Find where the given text appears and provide that cell's center as [x, y] coordinate. 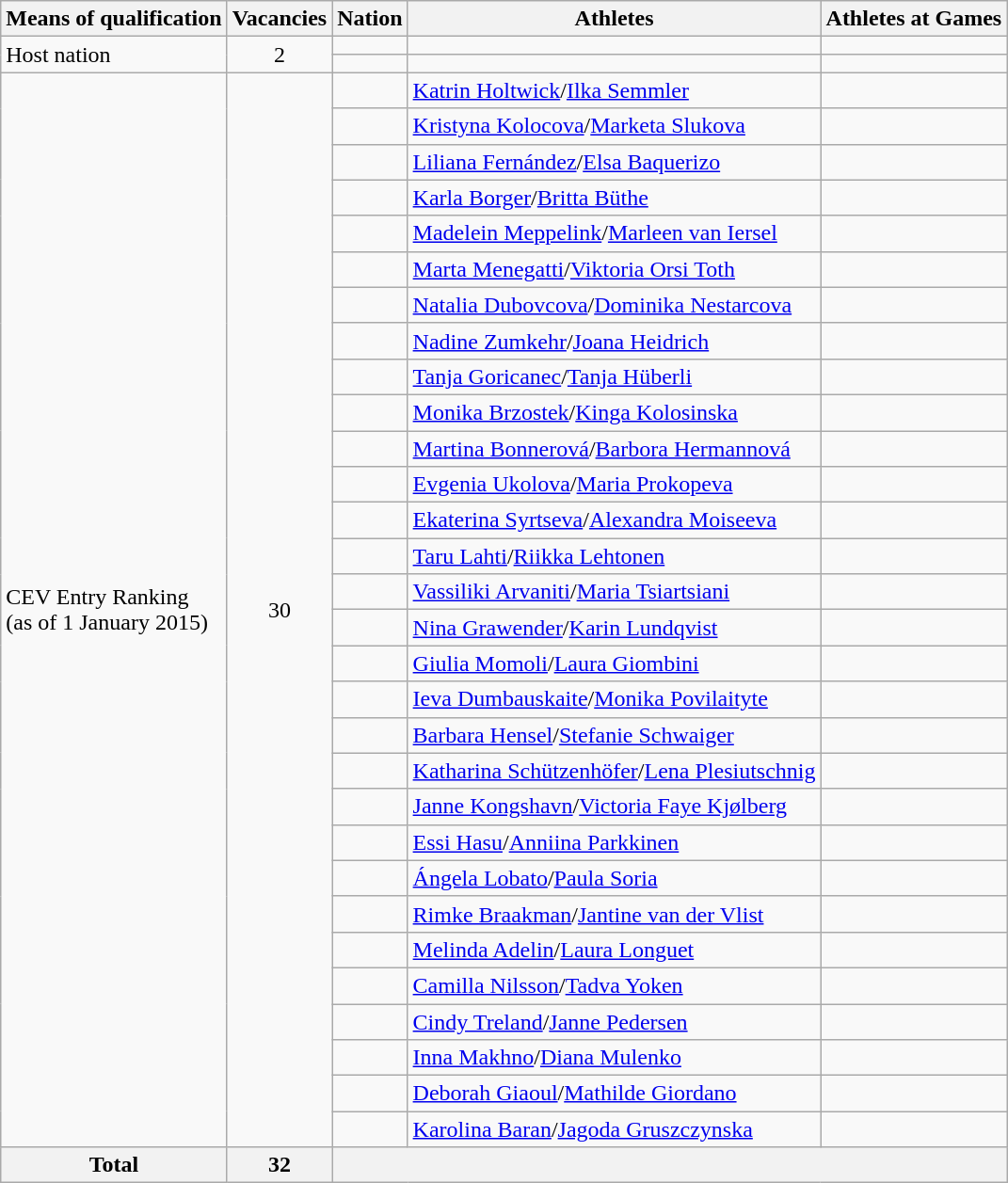
Melinda Adelin/Laura Longuet [614, 950]
Karolina Baran/Jagoda Gruszczynska [614, 1129]
Janne Kongshavn/Victoria Faye Kjølberg [614, 807]
30 [280, 610]
Total [114, 1165]
Natalia Dubovcova/Dominika Nestarcova [614, 305]
Deborah Giaoul/Mathilde Giordano [614, 1094]
Cindy Treland/Janne Pedersen [614, 1021]
Martina Bonnerová/Barbora Hermannová [614, 449]
Taru Lahti/Riikka Lehtonen [614, 556]
Karla Borger/Britta Büthe [614, 198]
Ángela Lobato/Paula Soria [614, 878]
Monika Brzostek/Kinga Kolosinska [614, 412]
Liliana Fernández/Elsa Baquerizo [614, 162]
Camilla Nilsson/Tadva Yoken [614, 985]
Kristyna Kolocova/Marketa Slukova [614, 126]
Barbara Hensel/Stefanie Schwaiger [614, 735]
Ekaterina Syrtseva/Alexandra Moiseeva [614, 520]
Katharina Schützenhöfer/Lena Plesiutschnig [614, 771]
Host nation [114, 55]
2 [280, 55]
Inna Makhno/Diana Mulenko [614, 1058]
Tanja Goricanec/Tanja Hüberli [614, 376]
Nation [370, 19]
Vacancies [280, 19]
Ieva Dumbauskaite/Monika Povilaityte [614, 699]
Evgenia Ukolova/Maria Prokopeva [614, 485]
Nadine Zumkehr/Joana Heidrich [614, 341]
Rimke Braakman/Jantine van der Vlist [614, 914]
32 [280, 1165]
Giulia Momoli/Laura Giombini [614, 663]
Nina Grawender/Karin Lundqvist [614, 628]
Essi Hasu/Anniina Parkkinen [614, 842]
Vassiliki Arvaniti/Maria Tsiartsiani [614, 592]
CEV Entry Ranking(as of 1 January 2015) [114, 610]
Madelein Meppelink/Marleen van Iersel [614, 233]
Athletes at Games [914, 19]
Means of qualification [114, 19]
Athletes [614, 19]
Katrin Holtwick/Ilka Semmler [614, 90]
Marta Menegatti/Viktoria Orsi Toth [614, 269]
